Scan for the cell matching the given text and deliver its [X, Y] coordinate at center. 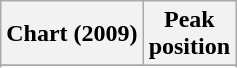
Chart (2009) [72, 34]
Peak position [189, 34]
